Extract the (X, Y) coordinate from the center of the cell holding the provided text.  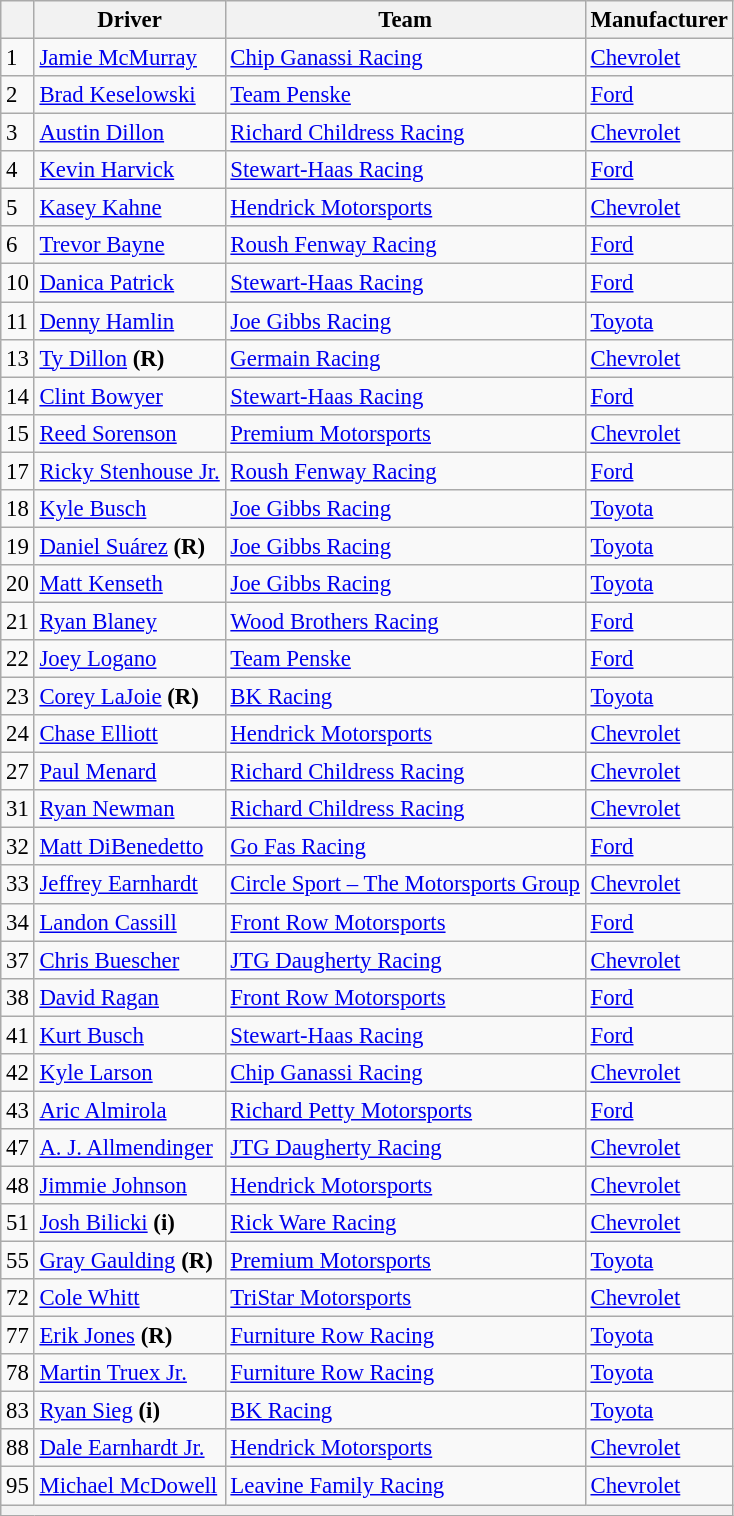
Michael McDowell (130, 1486)
Ty Dillon (R) (130, 358)
Wood Brothers Racing (405, 621)
42 (18, 1073)
Danica Patrick (130, 283)
Ryan Blaney (130, 621)
Team (405, 20)
47 (18, 1148)
72 (18, 1298)
20 (18, 584)
95 (18, 1486)
43 (18, 1110)
19 (18, 546)
Kurt Busch (130, 1035)
Ryan Sieg (i) (130, 1411)
Kyle Busch (130, 509)
27 (18, 772)
Paul Menard (130, 772)
Richard Petty Motorsports (405, 1110)
11 (18, 321)
Jamie McMurray (130, 58)
Chase Elliott (130, 734)
14 (18, 396)
Dale Earnhardt Jr. (130, 1449)
83 (18, 1411)
Martin Truex Jr. (130, 1373)
Denny Hamlin (130, 321)
77 (18, 1336)
Rick Ware Racing (405, 1223)
88 (18, 1449)
Josh Bilicki (i) (130, 1223)
Driver (130, 20)
3 (18, 133)
Kevin Harvick (130, 170)
22 (18, 659)
Reed Sorenson (130, 433)
Cole Whitt (130, 1298)
Trevor Bayne (130, 245)
48 (18, 1185)
Leavine Family Racing (405, 1486)
Aric Almirola (130, 1110)
Kasey Kahne (130, 208)
23 (18, 697)
Brad Keselowski (130, 95)
Gray Gaulding (R) (130, 1261)
Erik Jones (R) (130, 1336)
5 (18, 208)
Joey Logano (130, 659)
Daniel Suárez (R) (130, 546)
Manufacturer (659, 20)
6 (18, 245)
Circle Sport – The Motorsports Group (405, 885)
1 (18, 58)
21 (18, 621)
41 (18, 1035)
Ricky Stenhouse Jr. (130, 471)
Chris Buescher (130, 960)
Jimmie Johnson (130, 1185)
Matt DiBenedetto (130, 847)
34 (18, 922)
78 (18, 1373)
Kyle Larson (130, 1073)
31 (18, 809)
Germain Racing (405, 358)
Austin Dillon (130, 133)
15 (18, 433)
10 (18, 283)
33 (18, 885)
Go Fas Racing (405, 847)
2 (18, 95)
Corey LaJoie (R) (130, 697)
Jeffrey Earnhardt (130, 885)
Matt Kenseth (130, 584)
55 (18, 1261)
51 (18, 1223)
24 (18, 734)
David Ragan (130, 997)
TriStar Motorsports (405, 1298)
A. J. Allmendinger (130, 1148)
13 (18, 358)
Clint Bowyer (130, 396)
4 (18, 170)
17 (18, 471)
32 (18, 847)
37 (18, 960)
18 (18, 509)
38 (18, 997)
Ryan Newman (130, 809)
Landon Cassill (130, 922)
